Identify which cell holds the provided text, then report its [x, y] central coordinate. 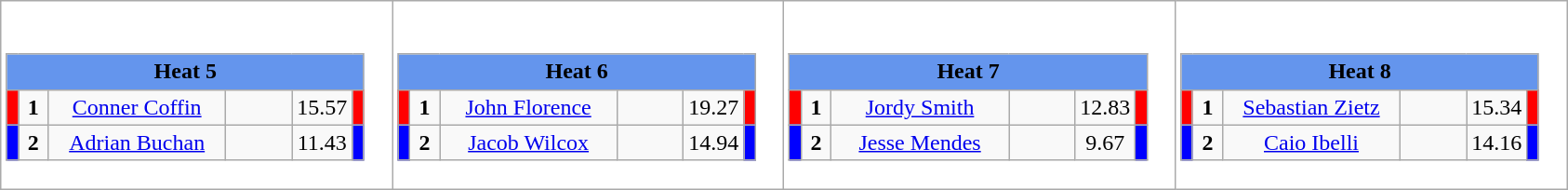
14.94 [714, 142]
Caio Ibelli [1311, 142]
Heat 8 [1360, 72]
15.57 [322, 107]
Heat 5 1 Conner Coffin 15.57 2 Adrian Buchan 11.43 [197, 95]
Heat 7 1 Jordy Smith 12.83 2 Jesse Mendes 9.67 [980, 95]
19.27 [714, 107]
9.67 [1105, 142]
Sebastian Zietz [1311, 107]
11.43 [322, 142]
Conner Coffin [138, 107]
Heat 8 1 Sebastian Zietz 15.34 2 Caio Ibelli 14.16 [1371, 95]
Jordy Smith [921, 107]
Heat 7 [968, 72]
15.34 [1497, 107]
Jesse Mendes [921, 142]
Adrian Buchan [138, 142]
14.16 [1497, 142]
John Florence [528, 107]
Heat 6 1 John Florence 19.27 2 Jacob Wilcox 14.94 [588, 95]
12.83 [1105, 107]
Jacob Wilcox [528, 142]
Heat 6 [577, 72]
Heat 5 [185, 72]
